Return the (x, y) coordinate for the center point of the cell that contains the specified text.  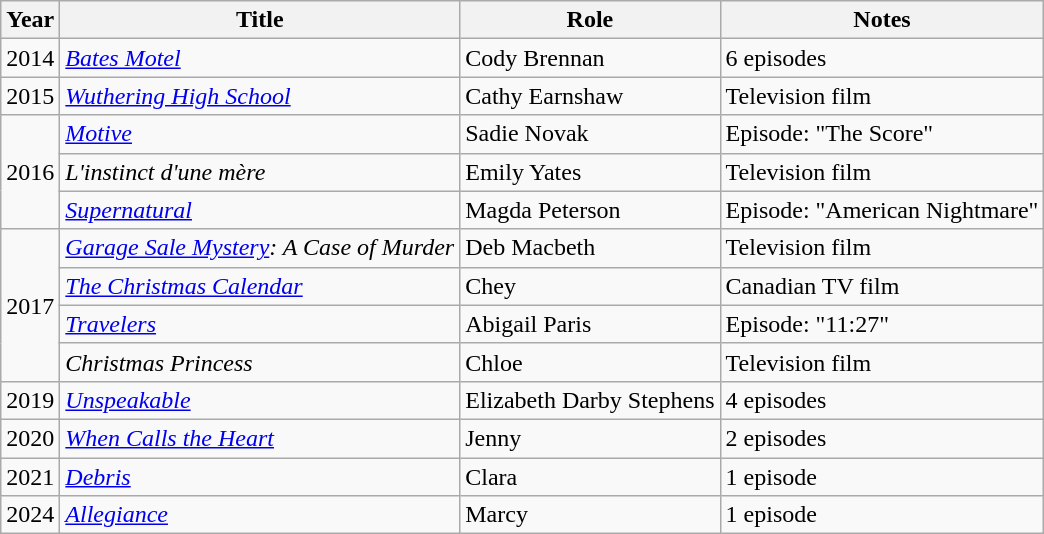
2 episodes (882, 438)
2015 (30, 96)
When Calls the Heart (260, 438)
Bates Motel (260, 58)
Garage Sale Mystery: A Case of Murder (260, 248)
Cody Brennan (590, 58)
Marcy (590, 515)
Chey (590, 286)
2019 (30, 400)
4 episodes (882, 400)
Magda Peterson (590, 210)
Notes (882, 20)
2016 (30, 172)
The Christmas Calendar (260, 286)
Abigail Paris (590, 324)
Debris (260, 477)
Episode: "The Score" (882, 134)
Chloe (590, 362)
Canadian TV film (882, 286)
Deb Macbeth (590, 248)
2021 (30, 477)
Episode: "American Nightmare" (882, 210)
Motive (260, 134)
Cathy Earnshaw (590, 96)
Allegiance (260, 515)
Supernatural (260, 210)
L'instinct d'une mère (260, 172)
2014 (30, 58)
Role (590, 20)
Wuthering High School (260, 96)
Jenny (590, 438)
2020 (30, 438)
Clara (590, 477)
Christmas Princess (260, 362)
2017 (30, 305)
6 episodes (882, 58)
Elizabeth Darby Stephens (590, 400)
Unspeakable (260, 400)
Emily Yates (590, 172)
Year (30, 20)
Travelers (260, 324)
Title (260, 20)
Sadie Novak (590, 134)
2024 (30, 515)
Episode: "11:27" (882, 324)
